Locate the cell with the specified text and output its (X, Y) center coordinate. 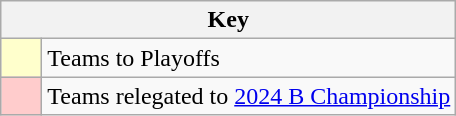
Key (228, 20)
Teams relegated to 2024 B Championship (249, 96)
Teams to Playoffs (249, 58)
